Detect which cell encompasses the target text, then output its [x, y] center coordinate. 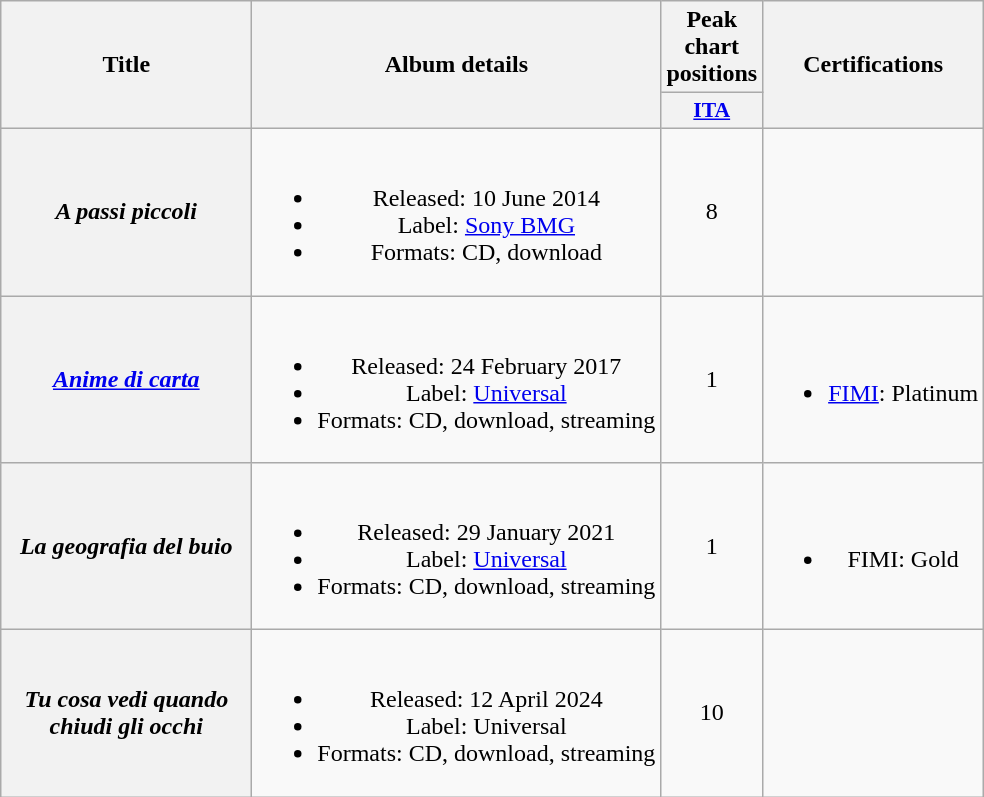
Title [126, 65]
Tu cosa vedi quando chiudi gli occhi [126, 714]
ITA [712, 111]
Album details [456, 65]
Certifications [874, 65]
La geografia del buio [126, 546]
A passi piccoli [126, 212]
Anime di carta [126, 380]
Released: 10 June 2014Label: Sony BMGFormats: CD, download [456, 212]
Released: 29 January 2021Label: UniversalFormats: CD, download, streaming [456, 546]
10 [712, 714]
FIMI: Platinum [874, 380]
FIMI: Gold [874, 546]
8 [712, 212]
Released: 24 February 2017Label: UniversalFormats: CD, download, streaming [456, 380]
Released: 12 April 2024Label: UniversalFormats: CD, download, streaming [456, 714]
Peak chart positions [712, 47]
